Locate the cell with the specified text and output its [X, Y] center coordinate. 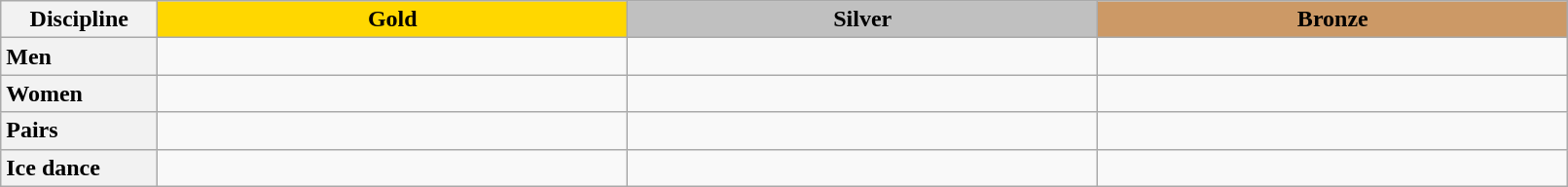
Silver [862, 19]
Ice dance [80, 168]
Gold [393, 19]
Bronze [1333, 19]
Men [80, 56]
Discipline [80, 19]
Women [80, 93]
Pairs [80, 131]
